Output the [X, Y] coordinate of the center of the cell containing the given text.  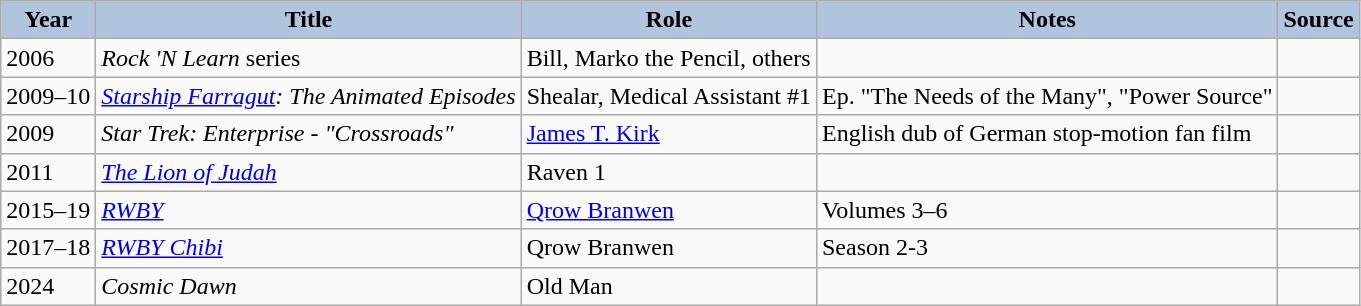
Volumes 3–6 [1046, 210]
2011 [48, 172]
Cosmic Dawn [308, 286]
2017–18 [48, 248]
Source [1318, 20]
Shealar, Medical Assistant #1 [668, 96]
2006 [48, 58]
Old Man [668, 286]
Ep. "The Needs of the Many", "Power Source" [1046, 96]
Notes [1046, 20]
2009 [48, 134]
Role [668, 20]
2024 [48, 286]
Starship Farragut: The Animated Episodes [308, 96]
James T. Kirk [668, 134]
RWBY [308, 210]
2015–19 [48, 210]
RWBY Chibi [308, 248]
Bill, Marko the Pencil, others [668, 58]
Year [48, 20]
Title [308, 20]
English dub of German stop-motion fan film [1046, 134]
Season 2-3 [1046, 248]
Star Trek: Enterprise - "Crossroads" [308, 134]
Raven 1 [668, 172]
Rock 'N Learn series [308, 58]
The Lion of Judah [308, 172]
2009–10 [48, 96]
